For the text-containing cell, return its midpoint in [x, y] coordinate format. 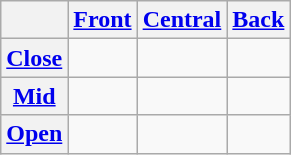
Back [258, 20]
Front [102, 20]
Open [34, 134]
Central [182, 20]
Close [34, 58]
Mid [34, 96]
